Output the (x, y) coordinate of the center of the cell containing the given text.  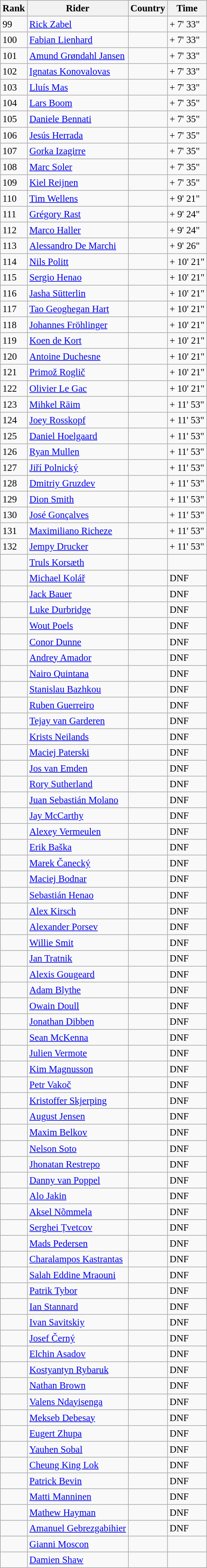
101 (14, 56)
Mads Pedersen (78, 1243)
Grégory Rast (78, 214)
115 (14, 278)
Nelson Soto (78, 1149)
104 (14, 103)
Rick Zabel (78, 24)
Sean McKenna (78, 1038)
120 (14, 357)
August Jensen (78, 1117)
Charalampos Kastrantas (78, 1259)
Aksel Nõmmela (78, 1212)
Juan Sebastián Molano (78, 800)
129 (14, 499)
Time (187, 8)
Alessandro De Marchi (78, 246)
123 (14, 404)
Country (148, 8)
Tejay van Garderen (78, 721)
Jiří Polnický (78, 467)
124 (14, 420)
Maciej Paterski (78, 753)
Sebastián Henao (78, 895)
Ignatas Konovalovas (78, 72)
Jonathan Dibben (78, 1022)
Truls Korsæth (78, 563)
Ruben Guerreiro (78, 705)
Tao Geoghegan Hart (78, 309)
Kristoffer Skjerping (78, 1101)
127 (14, 467)
Ryan Mullen (78, 452)
Kostyantyn Rybaruk (78, 1370)
+ 9' 21" (187, 198)
Johannes Fröhlinger (78, 325)
Koen de Kort (78, 341)
+ 9' 26" (187, 246)
Daniel Hoelgaard (78, 436)
108 (14, 167)
Josef Černý (78, 1338)
Maxim Belkov (78, 1133)
Erik Baška (78, 847)
Alexander Porsev (78, 927)
José Gonçalves (78, 515)
Matti Manninen (78, 1497)
Primož Roglič (78, 373)
131 (14, 531)
Damien Shaw (78, 1560)
Julien Vermote (78, 1053)
107 (14, 151)
Alo Jakin (78, 1196)
106 (14, 135)
Mathew Hayman (78, 1512)
Ivan Savitskiy (78, 1322)
Marek Čanecký (78, 863)
Andrey Amador (78, 657)
Ian Stannard (78, 1307)
Antoine Duchesne (78, 357)
Elchin Asadov (78, 1354)
Kiel Reijnen (78, 182)
Maciej Bodnar (78, 879)
125 (14, 436)
Nairo Quintana (78, 673)
Rider (78, 8)
Kim Magnusson (78, 1069)
Salah Eddine Mraouni (78, 1275)
126 (14, 452)
110 (14, 198)
Alex Kirsch (78, 911)
Gorka Izagirre (78, 151)
102 (14, 72)
Mekseb Debesay (78, 1418)
Amanuel Gebrezgabihier (78, 1528)
105 (14, 119)
Joey Rosskopf (78, 420)
Alexey Vermeulen (78, 832)
Sergio Henao (78, 278)
121 (14, 373)
Amund Grøndahl Jansen (78, 56)
Lluís Mas (78, 88)
114 (14, 262)
99 (14, 24)
Olivier Le Gac (78, 388)
Marco Haller (78, 230)
Alexis Gougeard (78, 974)
Jempy Drucker (78, 547)
Fabian Lienhard (78, 40)
Jesús Herrada (78, 135)
112 (14, 230)
Serghei Țvetcov (78, 1228)
Nils Politt (78, 262)
Dmitriy Gruzdev (78, 483)
Michael Kolář (78, 578)
Rank (14, 8)
Jay McCarthy (78, 816)
Yauhen Sobal (78, 1449)
Tim Wellens (78, 198)
103 (14, 88)
Patrik Tybor (78, 1291)
132 (14, 547)
Marc Soler (78, 167)
128 (14, 483)
Krists Neilands (78, 737)
Cheung King Lok (78, 1465)
117 (14, 309)
Nathan Brown (78, 1386)
Jhonatan Restrepo (78, 1164)
Conor Dunne (78, 642)
100 (14, 40)
Maximiliano Richeze (78, 531)
Jasha Sütterlin (78, 294)
Valens Ndayisenga (78, 1402)
Wout Poels (78, 626)
Jack Bauer (78, 594)
Luke Durbridge (78, 610)
Owain Doull (78, 1006)
130 (14, 515)
Lars Boom (78, 103)
119 (14, 341)
Gianni Moscon (78, 1544)
Patrick Bevin (78, 1481)
Adam Blythe (78, 990)
111 (14, 214)
113 (14, 246)
Jos van Emden (78, 768)
Mihkel Räim (78, 404)
Jan Tratnik (78, 959)
Dion Smith (78, 499)
109 (14, 182)
118 (14, 325)
Daniele Bennati (78, 119)
Eugert Zhupa (78, 1433)
Willie Smit (78, 943)
116 (14, 294)
Danny van Poppel (78, 1180)
Petr Vakoč (78, 1085)
Stanislau Bazhkou (78, 689)
Rory Sutherland (78, 784)
122 (14, 388)
